Capture the cell that displays the provided text and extract its [X, Y] central coordinate. 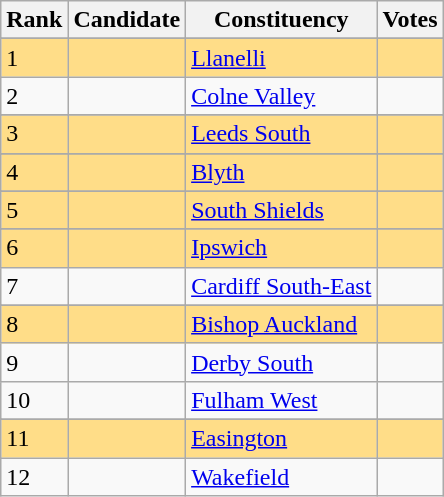
Votes [410, 20]
Blyth [282, 172]
Candidate [127, 20]
8 [34, 324]
Bishop Auckland [282, 324]
11 [34, 438]
Rank [34, 20]
South Shields [282, 210]
10 [34, 400]
Easington [282, 438]
2 [34, 96]
Llanelli [282, 58]
1 [34, 58]
Fulham West [282, 400]
Derby South [282, 362]
Ipswich [282, 248]
Wakefield [282, 477]
Constituency [282, 20]
Leeds South [282, 134]
12 [34, 477]
Cardiff South-East [282, 286]
7 [34, 286]
Colne Valley [282, 96]
6 [34, 248]
5 [34, 210]
9 [34, 362]
4 [34, 172]
3 [34, 134]
